Determine the (X, Y) coordinate at the center of the cell enclosing the given text.  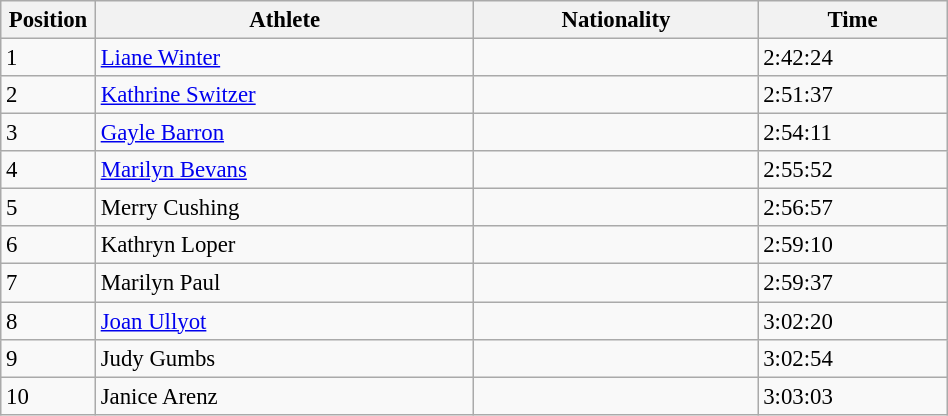
2:51:37 (852, 95)
Merry Cushing (284, 208)
2:59:10 (852, 245)
10 (48, 396)
2 (48, 95)
2:54:11 (852, 133)
Kathryn Loper (284, 245)
Marilyn Bevans (284, 170)
Time (852, 20)
Nationality (616, 20)
Position (48, 20)
8 (48, 321)
Janice Arenz (284, 396)
Judy Gumbs (284, 358)
Liane Winter (284, 58)
3 (48, 133)
2:56:57 (852, 208)
2:59:37 (852, 283)
Marilyn Paul (284, 283)
7 (48, 283)
2:42:24 (852, 58)
5 (48, 208)
Kathrine Switzer (284, 95)
2:55:52 (852, 170)
Gayle Barron (284, 133)
6 (48, 245)
9 (48, 358)
Athlete (284, 20)
3:03:03 (852, 396)
3:02:54 (852, 358)
3:02:20 (852, 321)
4 (48, 170)
Joan Ullyot (284, 321)
1 (48, 58)
